For the text-containing cell, return its midpoint in [X, Y] coordinate format. 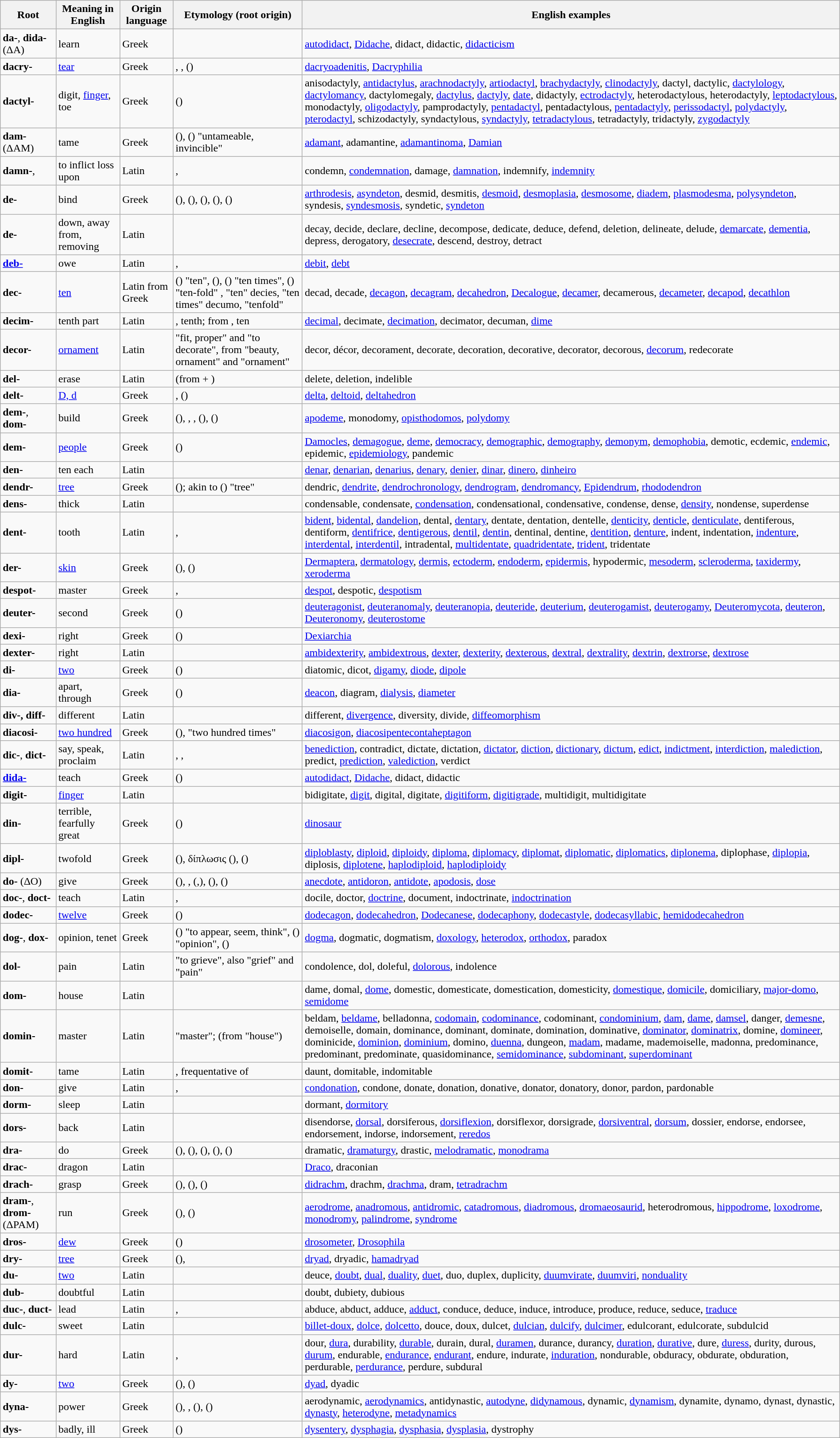
damn-, [28, 171]
different [88, 715]
dacry- [28, 66]
(); akin to () "tree" [238, 487]
diacosi- [28, 732]
tooth [88, 532]
() "to appear, seem, think", () "opinion", () [238, 937]
despot- [28, 590]
dipl- [28, 859]
drac- [28, 1167]
dia- [28, 692]
owe [88, 263]
lead [88, 1309]
two hundred [88, 732]
English examples [571, 15]
dodec- [28, 915]
"master"; (from "house") [238, 1036]
terrible, fearfully great [88, 824]
dactyl- [28, 101]
people [88, 447]
Latin from Greek [146, 292]
decimal, decimate, decimation, decimator, decuman, dime [571, 321]
Dexiarchia [571, 636]
del- [28, 379]
doc-, doct- [28, 898]
sweet [88, 1326]
Damocles, demagogue, deme, democracy, demographic, demography, demonym, demophobia, demotic, ecdemic, endemic, epidemic, epidemiology, pandemic [571, 447]
dendric, dendrite, dendrochronology, dendrogram, dendromancy, Epidendrum, rhododendron [571, 487]
dec- [28, 292]
deb- [28, 263]
(), "two hundred times" [238, 732]
duc-, duct- [28, 1309]
Etymology (root origin) [238, 15]
(), δίπλωσις (), () [238, 859]
decim- [28, 321]
dem- [28, 447]
den- [28, 470]
denar, denarian, denarius, denary, denier, dinar, dinero, dinheiro [571, 470]
don- [28, 1088]
billet-doux, dolce, dolcetto, douce, doux, dulcet, dulcian, dulcify, dulcimer, edulcorant, edulcorate, subdulcid [571, 1326]
delt- [28, 396]
do- (ΔΟ) [28, 881]
dub- [28, 1292]
decor, décor, decorament, decorate, decoration, decorative, decorator, decorous, decorum, redecorate [571, 350]
drosometer, Drosophila [571, 1242]
delete, deletion, indelible [571, 379]
(from + ) [238, 379]
dexi- [28, 636]
digit, finger, toe [88, 101]
tenth part [88, 321]
digit- [28, 795]
(), , (,), (), () [238, 881]
condensable, condensate, condensation, condensational, condensative, condense, dense, density, nondense, superdense [571, 504]
daunt, domitable, indomitable [571, 1071]
dam- (ΔΑΜ) [28, 142]
domit- [28, 1071]
dyna- [28, 1406]
dragon [88, 1167]
, () [238, 396]
di- [28, 669]
diacosigon, diacosipentecontaheptagon [571, 732]
dormant, dormitory [571, 1104]
dew [88, 1242]
domin- [28, 1036]
abduce, abduct, adduce, adduct, conduce, deduce, induce, introduce, produce, reduce, seduce, traduce [571, 1309]
finger [88, 795]
dog-, dox- [28, 937]
dol- [28, 967]
deuter- [28, 613]
autodidact, Didache, didact, didactic, didacticism [571, 43]
ambidexterity, ambidextrous, dexter, dexterity, dexterous, dextral, dextrality, dextrin, dextrorse, dextrose [571, 653]
deuce, doubt, dual, duality, duet, duo, duplex, duplicity, duumvirate, duumviri, nonduality [571, 1275]
pain [88, 967]
dros- [28, 1242]
(), (), () [238, 1184]
learn [88, 43]
, frequentative of [238, 1071]
du- [28, 1275]
() "ten", (), () "ten times", () "ten-fold" , "ten" decies, "ten times" decumo, "tenfold" [238, 292]
dacryoadenitis, Dacryphilia [571, 66]
D, d [88, 396]
"fit, proper" and "to decorate", from "beauty, ornament" and "ornament" [238, 350]
apodeme, monodomy, opisthodomos, polydomy [571, 418]
second [88, 613]
dram-, drom- (ΔΡΑΜ) [28, 1213]
aerodrome, anadromous, antidromic, catadromous, diadromous, dromaeosaurid, heterodromous, hippodrome, loxodrome, monodromy, palindrome, syndrome [571, 1213]
dry- [28, 1259]
dryad, dryadic, hamadryad [571, 1259]
erase [88, 379]
adamant, adamantine, adamantinoma, Damian [571, 142]
condonation, condone, donate, donation, donative, donator, donatory, donor, pardon, pardonable [571, 1088]
Meaning in English [88, 15]
dulc- [28, 1326]
dys- [28, 1429]
da-, dida- (ΔΑ) [28, 43]
apart, through [88, 692]
hard [88, 1355]
dom- [28, 995]
twofold [88, 859]
skin [88, 567]
decad, decade, decagon, decagram, decahedron, Decalogue, decamer, decamerous, decameter, decapod, decathlon [571, 292]
dic-, dict- [28, 755]
dorm- [28, 1104]
ten each [88, 470]
autodidact, Didache, didact, didactic [571, 778]
dogma, dogmatic, dogmatism, doxology, heterodox, orthodox, paradox [571, 937]
decor- [28, 350]
doubtful [88, 1292]
deuteragonist, deuteranomaly, deuteranopia, deuteride, deuterium, deuterogamist, deuterogamy, Deuteromycota, deuteron, Deuteronomy, deuterostome [571, 613]
(), [238, 1259]
didrachm, drachm, drachma, dram, tetradrachm [571, 1184]
ten [88, 292]
(), , , (), () [238, 418]
, , () [238, 66]
doubt, dubiety, dubious [571, 1292]
to inflict loss upon [88, 171]
diatomic, dicot, digamy, diode, dipole [571, 669]
dent- [28, 532]
dinosaur [571, 824]
dens- [28, 504]
(), , (), () [238, 1406]
power [88, 1406]
dendr- [28, 487]
badly, ill [88, 1429]
dodecagon, dodecahedron, Dodecanese, dodecaphony, dodecastyle, dodecasyllabic, hemidodecahedron [571, 915]
anecdote, antidoron, antidote, apodosis, dose [571, 881]
condemn, condemnation, damage, damnation, indemnify, indemnity [571, 171]
tear [88, 66]
build [88, 418]
dyad, dyadic [571, 1384]
der- [28, 567]
delta, deltoid, deltahedron [571, 396]
house [88, 995]
do [88, 1150]
dra- [28, 1150]
back [88, 1127]
bidigitate, digit, digital, digitate, digitiform, digitigrade, multidigit, multidigitate [571, 795]
say, speak, proclaim [88, 755]
dy- [28, 1384]
docile, doctor, doctrine, document, indoctrinate, indoctrination [571, 898]
despot, despotic, despotism [571, 590]
down, away from, removing [88, 234]
din- [28, 824]
, , [238, 755]
Origin language [146, 15]
dexter- [28, 653]
different, divergence, diversity, divide, diffeomorphism [571, 715]
Draco, draconian [571, 1167]
drach- [28, 1184]
, tenth; from , ten [238, 321]
Dermaptera, dermatology, dermis, ectoderm, endoderm, epidermis, hypodermic, mesoderm, scleroderma, taxidermy, xeroderma [571, 567]
dur- [28, 1355]
dysentery, dysphagia, dysphasia, dysplasia, dystrophy [571, 1429]
opinion, tenet [88, 937]
deacon, diagram, dialysis, diameter [571, 692]
dramatic, dramaturgy, drastic, melodramatic, monodrama [571, 1150]
condolence, dol, doleful, dolorous, indolence [571, 967]
"to grieve", also "grief" and "pain" [238, 967]
run [88, 1213]
thick [88, 504]
div-, diff- [28, 715]
debit, debt [571, 263]
bind [88, 199]
Root [28, 15]
dida- [28, 778]
dors- [28, 1127]
twelve [88, 915]
(), () "untameable, invincible" [238, 142]
ornament [88, 350]
dem-, dom- [28, 418]
dame, domal, dome, domestic, domesticate, domestication, domesticity, domestique, domicile, domiciliary, major-domo, semidome [571, 995]
sleep [88, 1104]
grasp [88, 1184]
